Detect which cell encompasses the target text, then output its (x, y) center coordinate. 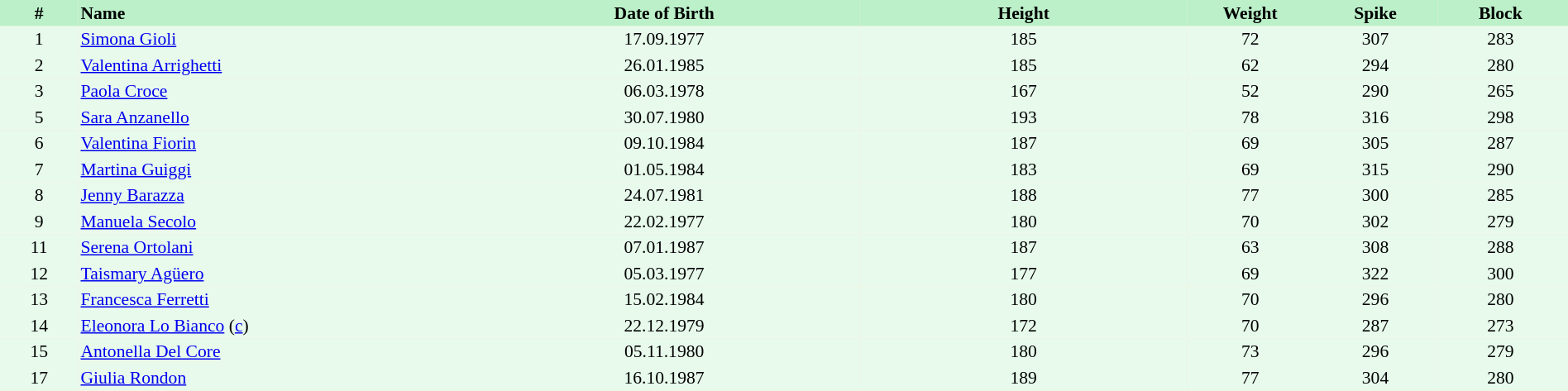
322 (1374, 274)
189 (1024, 378)
265 (1500, 91)
78 (1250, 117)
17 (39, 378)
172 (1024, 326)
Francesca Ferretti (273, 299)
5 (39, 117)
6 (39, 144)
177 (1024, 274)
8 (39, 195)
Weight (1250, 13)
15.02.1984 (664, 299)
Spike (1374, 13)
307 (1374, 40)
73 (1250, 352)
302 (1374, 222)
06.03.1978 (664, 91)
09.10.1984 (664, 144)
316 (1374, 117)
# (39, 13)
Valentina Arrighetti (273, 65)
305 (1374, 144)
Block (1500, 13)
05.11.1980 (664, 352)
07.01.1987 (664, 248)
193 (1024, 117)
05.03.1977 (664, 274)
72 (1250, 40)
13 (39, 299)
22.02.1977 (664, 222)
Taismary Agüero (273, 274)
22.12.1979 (664, 326)
288 (1500, 248)
26.01.1985 (664, 65)
Paola Croce (273, 91)
Jenny Barazza (273, 195)
167 (1024, 91)
11 (39, 248)
283 (1500, 40)
Antonella Del Core (273, 352)
294 (1374, 65)
Eleonora Lo Bianco (c) (273, 326)
63 (1250, 248)
Simona Gioli (273, 40)
9 (39, 222)
52 (1250, 91)
14 (39, 326)
Name (273, 13)
Height (1024, 13)
1 (39, 40)
Sara Anzanello (273, 117)
17.09.1977 (664, 40)
Serena Ortolani (273, 248)
62 (1250, 65)
183 (1024, 169)
273 (1500, 326)
Valentina Fiorin (273, 144)
Giulia Rondon (273, 378)
Manuela Secolo (273, 222)
24.07.1981 (664, 195)
16.10.1987 (664, 378)
01.05.1984 (664, 169)
7 (39, 169)
315 (1374, 169)
3 (39, 91)
15 (39, 352)
308 (1374, 248)
2 (39, 65)
298 (1500, 117)
12 (39, 274)
30.07.1980 (664, 117)
Date of Birth (664, 13)
304 (1374, 378)
188 (1024, 195)
Martina Guiggi (273, 169)
285 (1500, 195)
